Capture the cell that displays the provided text and extract its (X, Y) central coordinate. 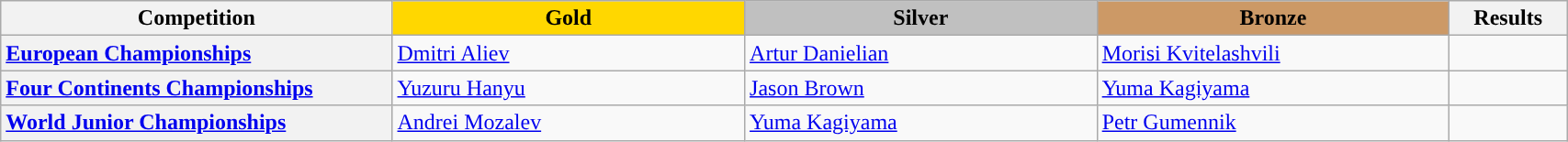
Petr Gumennik (1273, 123)
Morisi Kvitelashvili (1273, 53)
Dmitri Aliev (569, 53)
Bronze (1273, 18)
Competition (197, 18)
Andrei Mozalev (569, 123)
Yuzuru Hanyu (569, 88)
Gold (569, 18)
Artur Danielian (921, 53)
Results (1508, 18)
Silver (921, 18)
World Junior Championships (197, 123)
European Championships (197, 53)
Four Continents Championships (197, 88)
Jason Brown (921, 88)
